Locate the cell with the specified text and output its (X, Y) center coordinate. 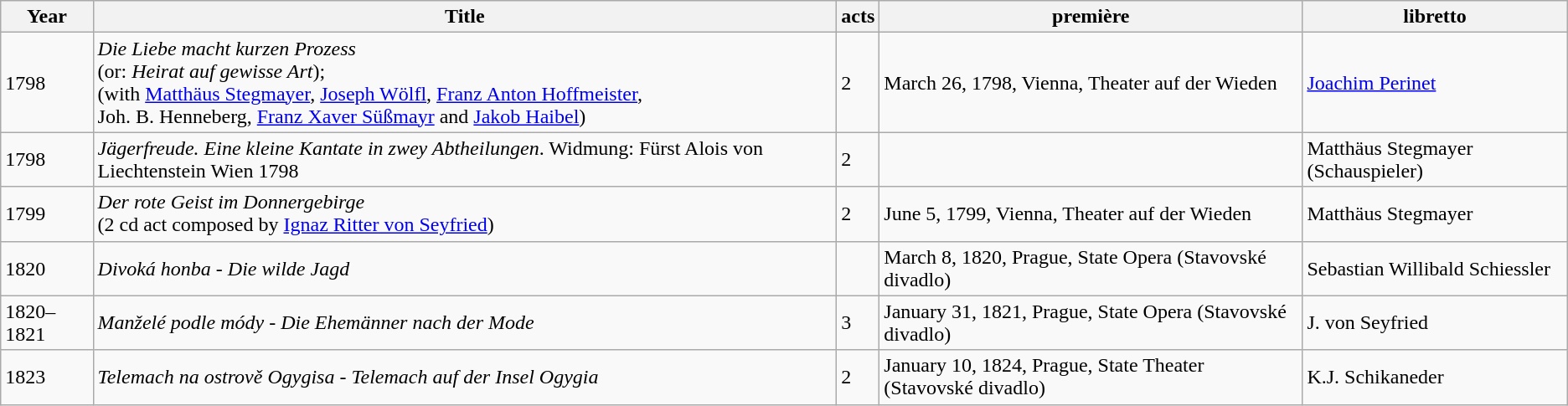
Matthäus Stegmayer (Schauspieler) (1435, 159)
Matthäus Stegmayer (1435, 214)
Title (465, 17)
3 (858, 323)
première (1091, 17)
1820–1821 (47, 323)
Der rote Geist im Donnergebirge(2 cd act composed by Ignaz Ritter von Seyfried) (465, 214)
Year (47, 17)
March 8, 1820, Prague, State Opera (Stavovské divadlo) (1091, 268)
January 10, 1824, Prague, State Theater (Stavovské divadlo) (1091, 377)
acts (858, 17)
libretto (1435, 17)
January 31, 1821, Prague, State Opera (Stavovské divadlo) (1091, 323)
June 5, 1799, Vienna, Theater auf der Wieden (1091, 214)
Divoká honba - Die wilde Jagd (465, 268)
1820 (47, 268)
Joachim Perinet (1435, 82)
Manželé podle módy - Die Ehemänner nach der Mode (465, 323)
Jägerfreude. Eine kleine Kantate in zwey Abtheilungen. Widmung: Fürst Alois von Liechtenstein Wien 1798 (465, 159)
Sebastian Willibald Schiessler (1435, 268)
K.J. Schikaneder (1435, 377)
Telemach na ostrově Ogygisa - Telemach auf der Insel Ogygia (465, 377)
March 26, 1798, Vienna, Theater auf der Wieden (1091, 82)
J. von Seyfried (1435, 323)
1799 (47, 214)
1823 (47, 377)
